Output the [X, Y] coordinate of the center of the cell containing the given text.  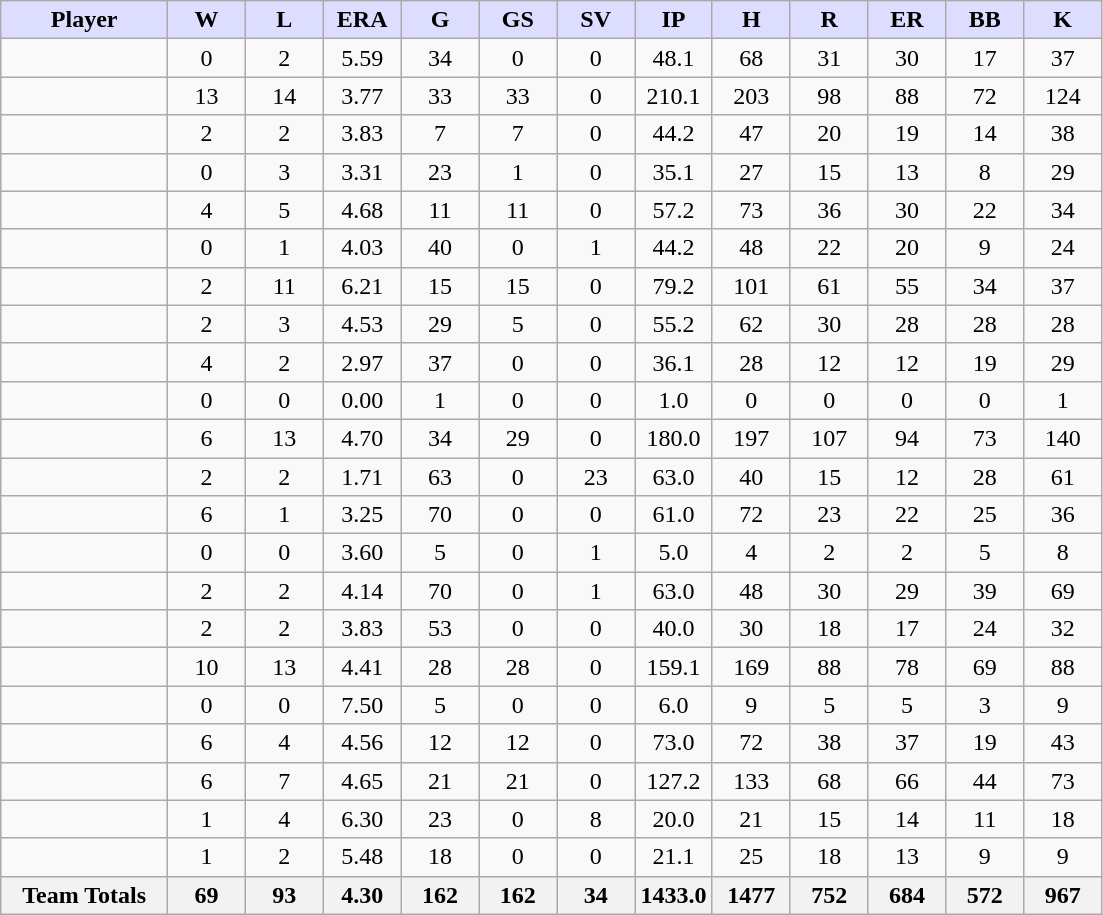
6.0 [674, 705]
197 [751, 438]
R [829, 20]
43 [1063, 743]
57.2 [674, 210]
180.0 [674, 438]
62 [751, 324]
44 [985, 781]
39 [985, 591]
73.0 [674, 743]
4.56 [362, 743]
IP [674, 20]
6.30 [362, 819]
79.2 [674, 286]
5.0 [674, 553]
K [1063, 20]
W [207, 20]
127.2 [674, 781]
140 [1063, 438]
4.65 [362, 781]
66 [907, 781]
G [440, 20]
63 [440, 477]
1.71 [362, 477]
40.0 [674, 629]
4.53 [362, 324]
0.00 [362, 400]
124 [1063, 96]
210.1 [674, 96]
55.2 [674, 324]
3.60 [362, 553]
55 [907, 286]
Player [84, 20]
27 [751, 172]
21.1 [674, 857]
47 [751, 134]
752 [829, 895]
133 [751, 781]
36.1 [674, 362]
169 [751, 667]
6.21 [362, 286]
94 [907, 438]
98 [829, 96]
10 [207, 667]
20.0 [674, 819]
572 [985, 895]
SV [596, 20]
2.97 [362, 362]
159.1 [674, 667]
93 [284, 895]
ERA [362, 20]
GS [518, 20]
Team Totals [84, 895]
48.1 [674, 58]
35.1 [674, 172]
1433.0 [674, 895]
H [751, 20]
L [284, 20]
4.41 [362, 667]
ER [907, 20]
3.25 [362, 515]
1477 [751, 895]
107 [829, 438]
684 [907, 895]
4.14 [362, 591]
78 [907, 667]
7.50 [362, 705]
101 [751, 286]
53 [440, 629]
4.30 [362, 895]
203 [751, 96]
4.70 [362, 438]
BB [985, 20]
61.0 [674, 515]
5.48 [362, 857]
3.77 [362, 96]
4.68 [362, 210]
967 [1063, 895]
4.03 [362, 248]
31 [829, 58]
1.0 [674, 400]
5.59 [362, 58]
3.31 [362, 172]
32 [1063, 629]
